From the cell containing the given text, extract its center point as (x, y) coordinate. 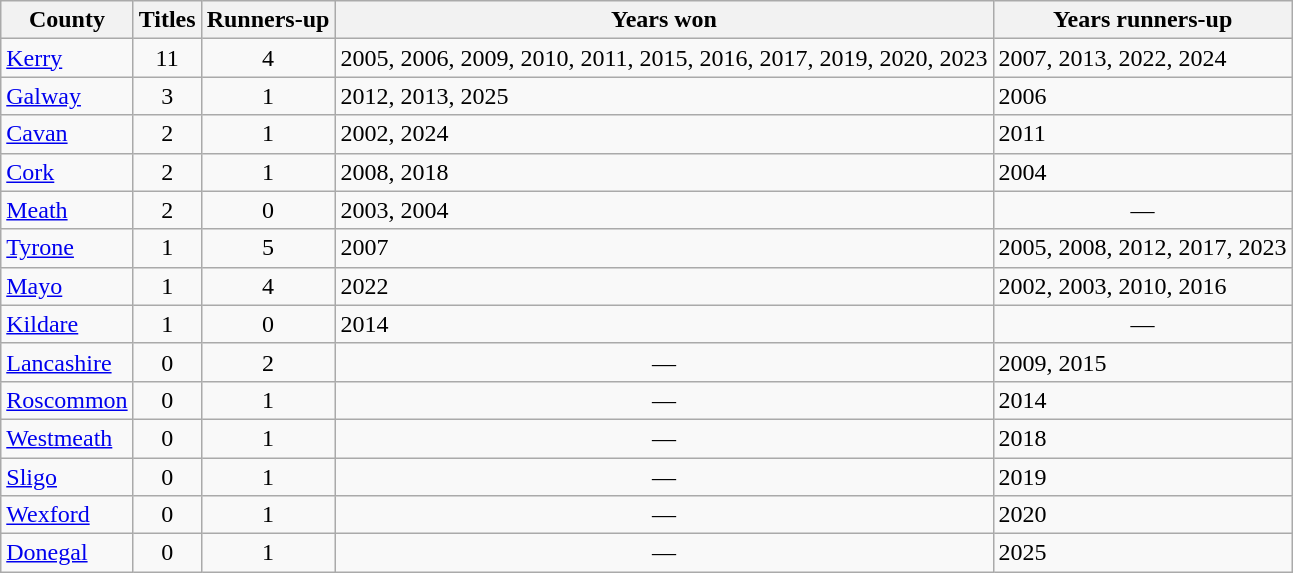
Years runners-up (1142, 20)
11 (167, 58)
2020 (1142, 515)
Wexford (67, 515)
2007, 2013, 2022, 2024 (1142, 58)
Tyrone (67, 248)
2018 (1142, 438)
2006 (1142, 96)
2008, 2018 (664, 172)
Runners-up (268, 20)
Kerry (67, 58)
Meath (67, 210)
Donegal (67, 553)
2003, 2004 (664, 210)
Cavan (67, 134)
2022 (664, 286)
2002, 2024 (664, 134)
Galway (67, 96)
Cork (67, 172)
Kildare (67, 324)
Sligo (67, 477)
Titles (167, 20)
Mayo (67, 286)
5 (268, 248)
Years won (664, 20)
2025 (1142, 553)
2009, 2015 (1142, 362)
2004 (1142, 172)
2007 (664, 248)
Lancashire (67, 362)
2005, 2006, 2009, 2010, 2011, 2015, 2016, 2017, 2019, 2020, 2023 (664, 58)
2011 (1142, 134)
Westmeath (67, 438)
3 (167, 96)
2002, 2003, 2010, 2016 (1142, 286)
2019 (1142, 477)
County (67, 20)
2012, 2013, 2025 (664, 96)
Roscommon (67, 400)
2005, 2008, 2012, 2017, 2023 (1142, 248)
